Determine the (X, Y) coordinate at the center of the cell enclosing the given text.  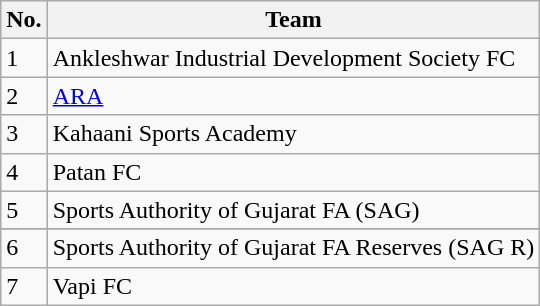
Sports Authority of Gujarat FA Reserves (SAG R) (294, 248)
Sports Authority of Gujarat FA (SAG) (294, 210)
2 (24, 96)
No. (24, 20)
6 (24, 248)
Kahaani Sports Academy (294, 134)
5 (24, 210)
1 (24, 58)
Vapi FC (294, 286)
Ankleshwar Industrial Development Society FC (294, 58)
Team (294, 20)
4 (24, 172)
ARA (294, 96)
3 (24, 134)
Patan FC (294, 172)
7 (24, 286)
